Capture the cell that displays the provided text and extract its (x, y) central coordinate. 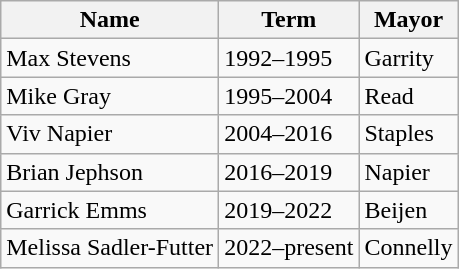
Connelly (408, 248)
Mayor (408, 20)
2004–2016 (289, 134)
Brian Jephson (110, 172)
Viv Napier (110, 134)
Read (408, 96)
Term (289, 20)
Beijen (408, 210)
Max Stevens (110, 58)
Staples (408, 134)
1992–1995 (289, 58)
Name (110, 20)
Garrity (408, 58)
2016–2019 (289, 172)
Garrick Emms (110, 210)
2022–present (289, 248)
Melissa Sadler-Futter (110, 248)
Napier (408, 172)
1995–2004 (289, 96)
2019–2022 (289, 210)
Mike Gray (110, 96)
